Determine the (x, y) coordinate at the center of the cell enclosing the given text.  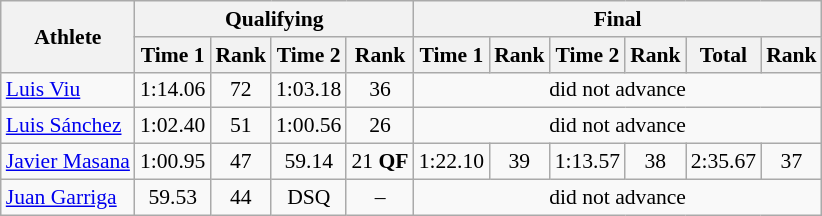
1:14.06 (172, 90)
72 (240, 90)
Javier Masana (68, 162)
Total (724, 55)
1:03.18 (308, 90)
1:02.40 (172, 126)
38 (656, 162)
Athlete (68, 36)
59.14 (308, 162)
1:00.95 (172, 162)
26 (380, 126)
2:35.67 (724, 162)
1:22.10 (452, 162)
47 (240, 162)
– (380, 197)
1:13.57 (588, 162)
Luis Viu (68, 90)
39 (520, 162)
Final (618, 19)
36 (380, 90)
37 (792, 162)
44 (240, 197)
51 (240, 126)
1:00.56 (308, 126)
DSQ (308, 197)
59.53 (172, 197)
Luis Sánchez (68, 126)
21 QF (380, 162)
Qualifying (274, 19)
Juan Garriga (68, 197)
